Search for the cell housing the specified text and yield its (x, y) center coordinate. 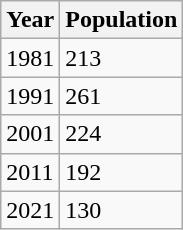
130 (122, 210)
261 (122, 96)
2011 (30, 172)
192 (122, 172)
2001 (30, 134)
Population (122, 20)
1981 (30, 58)
Year (30, 20)
2021 (30, 210)
1991 (30, 96)
224 (122, 134)
213 (122, 58)
